From the cell containing the given text, extract its center point as (X, Y) coordinate. 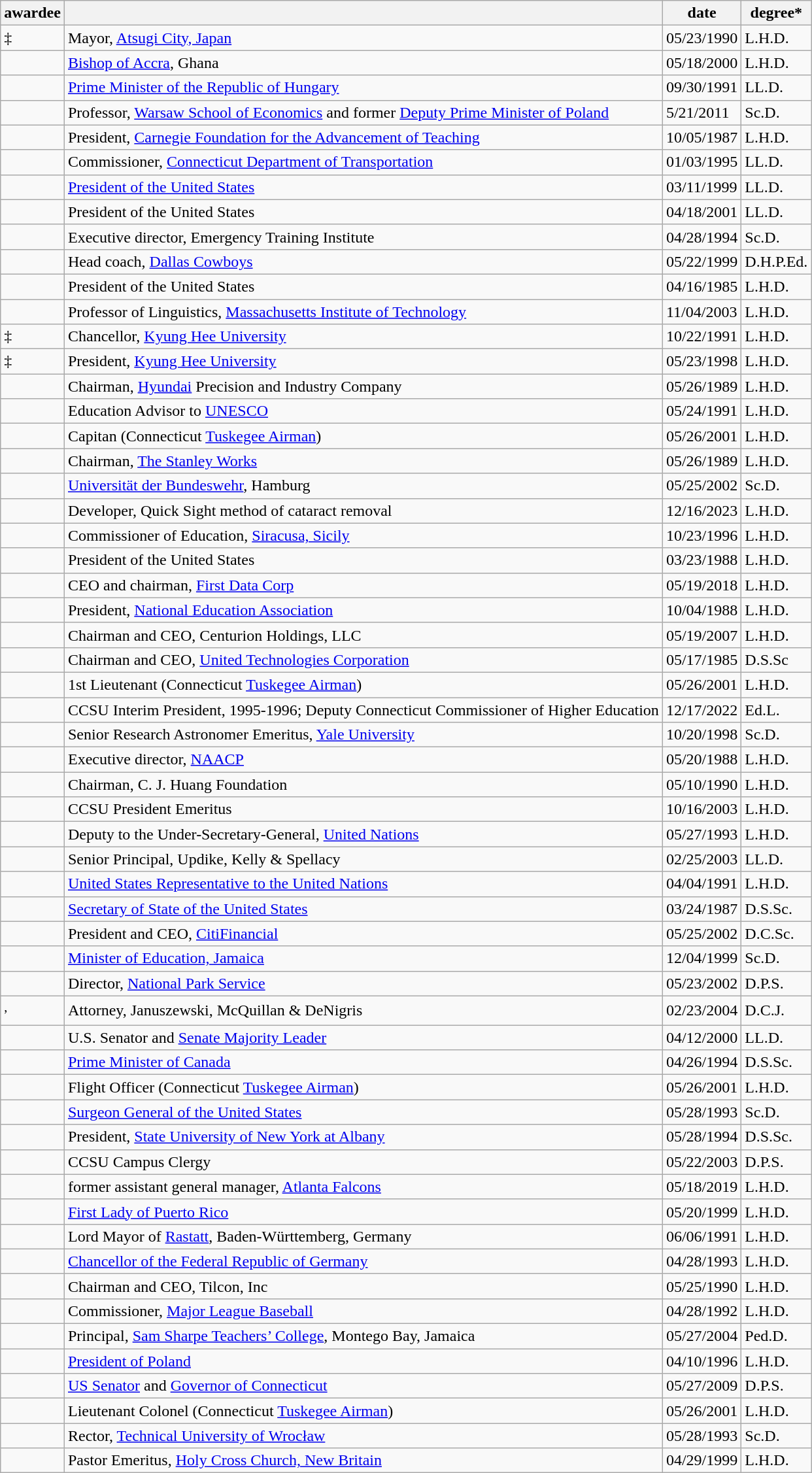
04/28/1993 (702, 1261)
12/16/2023 (702, 511)
04/28/1992 (702, 1311)
05/18/2019 (702, 1187)
12/17/2022 (702, 709)
05/20/1999 (702, 1211)
05/20/1988 (702, 760)
Senior Principal, Updike, Kelly & Spellacy (364, 859)
05/27/2004 (702, 1336)
1st Lieutenant (Connecticut Tuskegee Airman) (364, 685)
Flight Officer (Connecticut Tuskegee Airman) (364, 1087)
Rector, Technical University of Wrocław (364, 1436)
05/23/1990 (702, 38)
CCSU Campus Clergy (364, 1162)
Commissioner, Connecticut Department of Transportation (364, 162)
01/03/1995 (702, 162)
D.C.Sc. (777, 934)
D.H.P.Ed. (777, 262)
04/10/1996 (702, 1361)
Attorney, Januszewski, McQuillan & DeNigris (364, 1011)
United States Representative to the United Nations (364, 884)
Secretary of State of the United States (364, 909)
First Lady of Puerto Rico (364, 1211)
04/29/1999 (702, 1461)
U.S. Senator and Senate Majority Leader (364, 1038)
Capitan (Connecticut Tuskegee Airman) (364, 436)
Surgeon General of the United States (364, 1112)
, (33, 1011)
04/04/1991 (702, 884)
05/22/2003 (702, 1162)
Executive director, NAACP (364, 760)
CCSU President Emeritus (364, 809)
10/20/1998 (702, 735)
Senior Research Astronomer Emeritus, Yale University (364, 735)
Universität der Bundeswehr, Hamburg (364, 486)
05/23/1998 (702, 362)
03/11/1999 (702, 187)
04/12/2000 (702, 1038)
CEO and chairman, First Data Corp (364, 585)
Commissioner of Education, Siracusa, Sicily (364, 535)
Chairman, The Stanley Works (364, 461)
President, National Education Association (364, 610)
Director, National Park Service (364, 983)
04/26/1994 (702, 1062)
President and CEO, CitiFinancial (364, 934)
Commissioner, Major League Baseball (364, 1311)
Minister of Education, Jamaica (364, 958)
06/06/1991 (702, 1236)
Mayor, Atsugi City, Japan (364, 38)
05/27/1993 (702, 834)
02/25/2003 (702, 859)
Prime Minister of the Republic of Hungary (364, 88)
05/22/1999 (702, 262)
10/04/1988 (702, 610)
05/28/1994 (702, 1137)
former assistant general manager, Atlanta Falcons (364, 1187)
D.S.Sc (777, 660)
Chairman and CEO, United Technologies Corporation (364, 660)
Executive director, Emergency Training Institute (364, 237)
Ed.L. (777, 709)
05/25/1990 (702, 1286)
US Senator and Governor of Connecticut (364, 1386)
Professor of Linguistics, Massachusetts Institute of Technology (364, 312)
10/05/1987 (702, 137)
Prime Minister of Canada (364, 1062)
Professor, Warsaw School of Economics and former Deputy Prime Minister of Poland (364, 112)
Chairman, C. J. Huang Foundation (364, 785)
05/27/2009 (702, 1386)
04/16/1985 (702, 286)
President, State University of New York at Albany (364, 1137)
D.C.J. (777, 1011)
awardee (33, 13)
Chairman and CEO, Tilcon, Inc (364, 1286)
05/17/1985 (702, 660)
President, Carnegie Foundation for the Advancement of Teaching (364, 137)
03/24/1987 (702, 909)
03/23/1988 (702, 560)
Chancellor, Kyung Hee University (364, 337)
degree* (777, 13)
09/30/1991 (702, 88)
date (702, 13)
Pastor Emeritus, Holy Cross Church, New Britain (364, 1461)
Lord Mayor of Rastatt, Baden-Württemberg, Germany (364, 1236)
Head coach, Dallas Cowboys (364, 262)
5/21/2011 (702, 112)
Developer, Quick Sight method of cataract removal (364, 511)
05/24/1991 (702, 411)
Deputy to the Under-Secretary-General, United Nations (364, 834)
04/18/2001 (702, 212)
11/04/2003 (702, 312)
Chancellor of the Federal Republic of Germany (364, 1261)
05/19/2018 (702, 585)
10/16/2003 (702, 809)
Ped.D. (777, 1336)
05/19/2007 (702, 635)
05/18/2000 (702, 63)
Education Advisor to UNESCO (364, 411)
10/22/1991 (702, 337)
Bishop of Accra, Ghana (364, 63)
President, Kyung Hee University (364, 362)
02/23/2004 (702, 1011)
05/10/1990 (702, 785)
10/23/1996 (702, 535)
04/28/1994 (702, 237)
Principal, Sam Sharpe Teachers’ College, Montego Bay, Jamaica (364, 1336)
Chairman and CEO, Centurion Holdings, LLC (364, 635)
CCSU Interim President, 1995-1996; Deputy Connecticut Commissioner of Higher Education (364, 709)
Chairman, Hyundai Precision and Industry Company (364, 386)
President of Poland (364, 1361)
Lieutenant Colonel (Connecticut Tuskegee Airman) (364, 1411)
12/04/1999 (702, 958)
05/23/2002 (702, 983)
